From the cell containing the given text, extract its center point as [X, Y] coordinate. 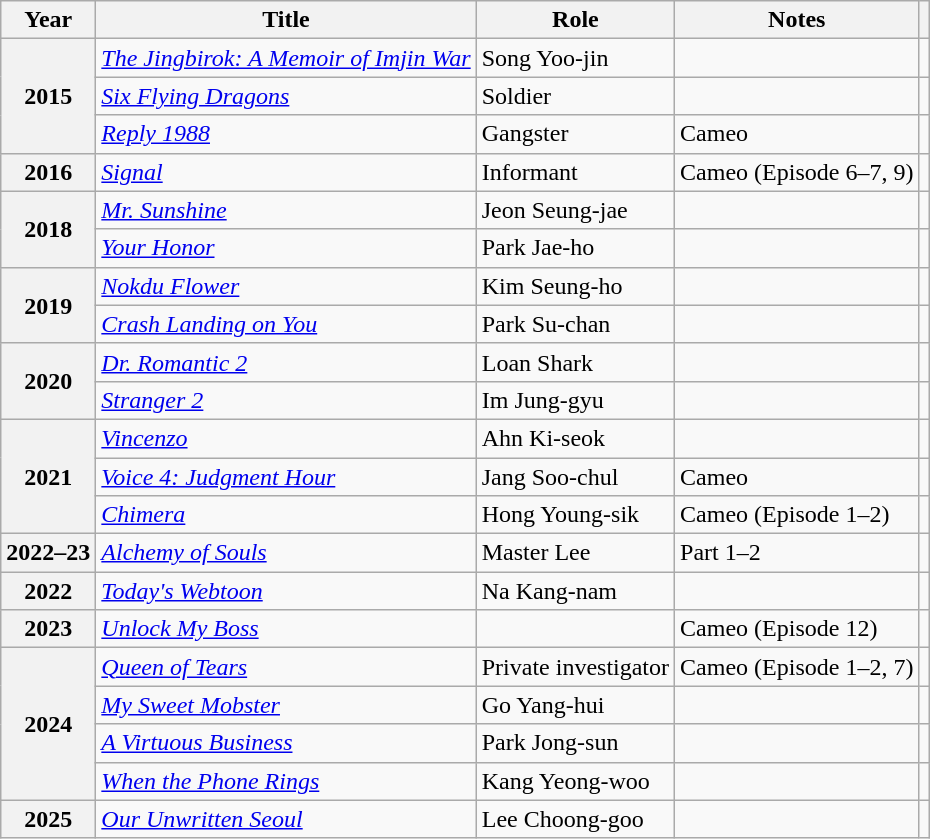
2019 [48, 305]
Loan Shark [575, 362]
Go Yang-hui [575, 705]
Six Flying Dragons [286, 96]
Today's Webtoon [286, 591]
Jang Soo-chul [575, 477]
2025 [48, 819]
2021 [48, 476]
Park Jong-sun [575, 743]
2022–23 [48, 553]
Kang Yeong-woo [575, 781]
Master Lee [575, 553]
Role [575, 20]
Our Unwritten Seoul [286, 819]
Na Kang-nam [575, 591]
Title [286, 20]
Cameo (Episode 6–7, 9) [797, 172]
Gangster [575, 134]
Jeon Seung-jae [575, 210]
Song Yoo-jin [575, 58]
Signal [286, 172]
The Jingbirok: A Memoir of Imjin War [286, 58]
Alchemy of Souls [286, 553]
Your Honor [286, 248]
Park Jae-ho [575, 248]
Unlock My Boss [286, 629]
2020 [48, 381]
2024 [48, 724]
2016 [48, 172]
Hong Young-sik [575, 515]
Soldier [575, 96]
Park Su-chan [575, 324]
Ahn Ki-seok [575, 438]
2023 [48, 629]
Part 1–2 [797, 553]
My Sweet Mobster [286, 705]
2015 [48, 96]
Private investigator [575, 667]
Voice 4: Judgment Hour [286, 477]
Cameo (Episode 12) [797, 629]
2022 [48, 591]
Cameo (Episode 1–2, 7) [797, 667]
Dr. Romantic 2 [286, 362]
2018 [48, 229]
Cameo (Episode 1–2) [797, 515]
Queen of Tears [286, 667]
Mr. Sunshine [286, 210]
Lee Choong-goo [575, 819]
Nokdu Flower [286, 286]
Crash Landing on You [286, 324]
Notes [797, 20]
Chimera [286, 515]
Stranger 2 [286, 400]
Im Jung-gyu [575, 400]
Informant [575, 172]
When the Phone Rings [286, 781]
A Virtuous Business [286, 743]
Kim Seung-ho [575, 286]
Vincenzo [286, 438]
Year [48, 20]
Reply 1988 [286, 134]
